Return the [x, y] coordinate for the center point of the cell that contains the specified text.  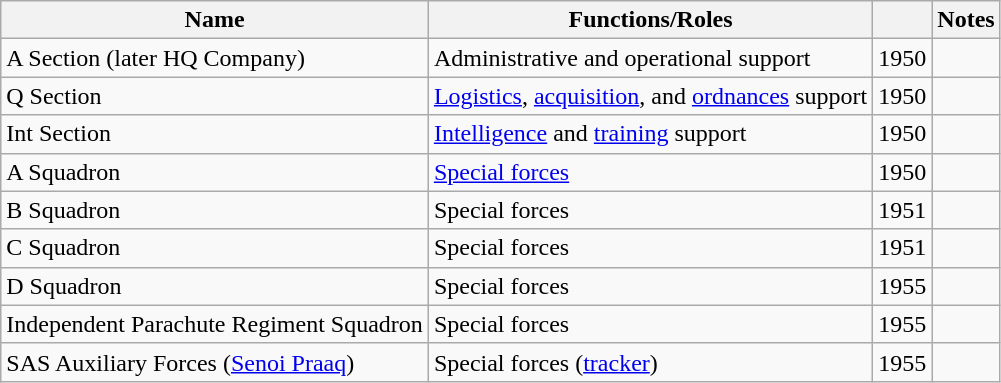
Int Section [215, 134]
Administrative and operational support [650, 58]
Intelligence and training support [650, 134]
SAS Auxiliary Forces (Senoi Praaq) [215, 362]
C Squadron [215, 248]
B Squadron [215, 210]
A Section (later HQ Company) [215, 58]
Independent Parachute Regiment Squadron [215, 324]
Logistics, acquisition, and ordnances support [650, 96]
Special forces (tracker) [650, 362]
D Squadron [215, 286]
Notes [966, 20]
Q Section [215, 96]
A Squadron [215, 172]
Name [215, 20]
Functions/Roles [650, 20]
